Identify which cell holds the provided text, then report its [X, Y] central coordinate. 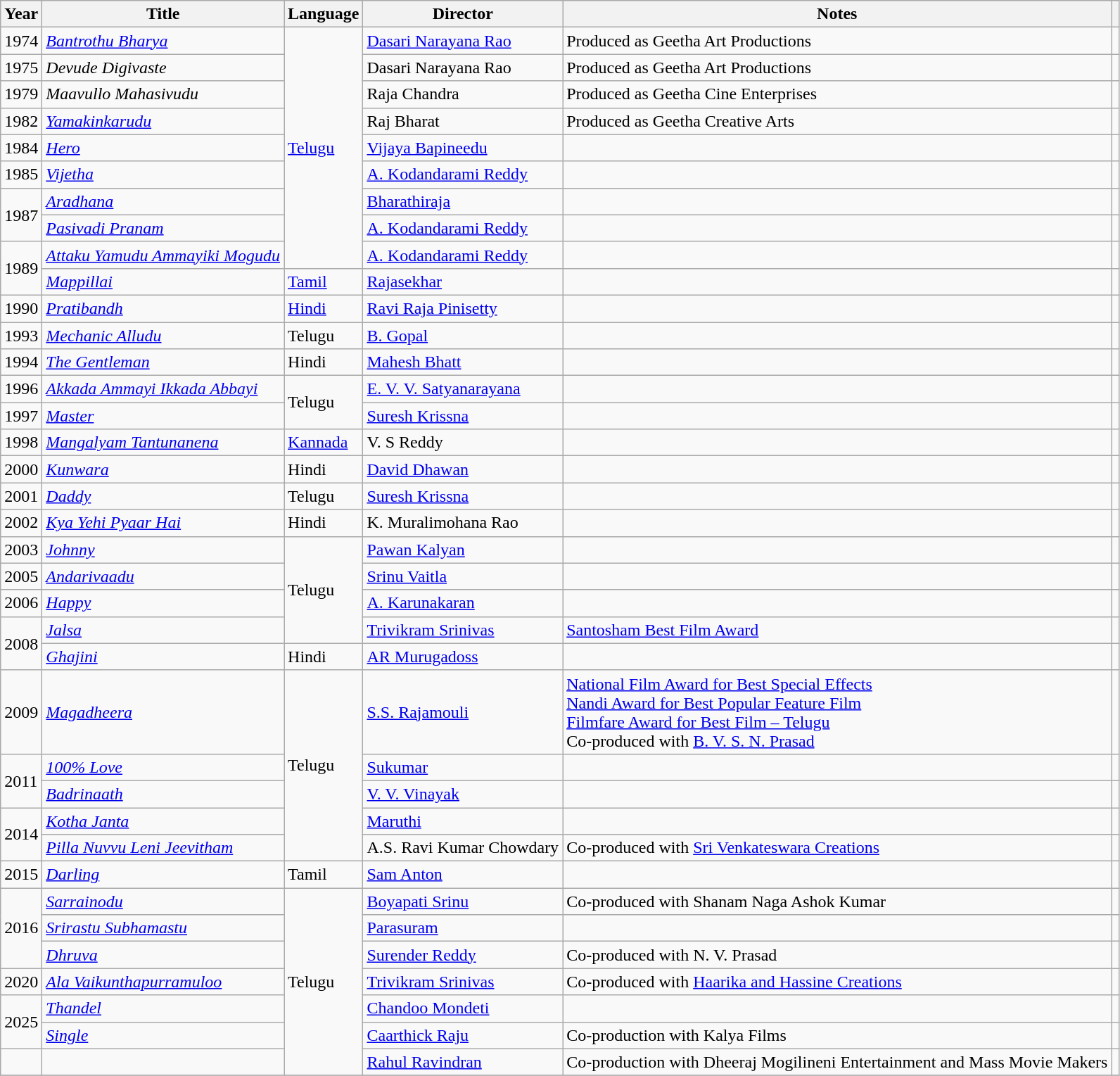
1989 [21, 268]
Vijetha [163, 175]
1982 [21, 121]
2015 [21, 875]
The Gentleman [163, 362]
1994 [21, 362]
1990 [21, 308]
Mahesh Bhatt [463, 362]
A. Karunakaran [463, 603]
Devude Digivaste [163, 68]
Surender Reddy [463, 955]
Srinu Vaitla [463, 576]
AR Murugadoss [463, 657]
Srirastu Subhamastu [163, 928]
Co-produced with Haarika and Hassine Creations [837, 982]
David Dhawan [463, 469]
1987 [21, 215]
Produced as Geetha Cine Enterprises [837, 94]
Andarivaadu [163, 576]
Hero [163, 148]
Produced as Geetha Creative Arts [837, 121]
V. V. Vinayak [463, 794]
Co-production with Kalya Films [837, 1035]
2020 [21, 982]
Raj Bharat [463, 121]
Jalsa [163, 630]
Pratibandh [163, 308]
Co-production with Dheeraj Mogilineni Entertainment and Mass Movie Makers [837, 1062]
Johnny [163, 550]
Maavullo Mahasivudu [163, 94]
Pilla Nuvvu Leni Jeevitham [163, 848]
Dhruva [163, 955]
1975 [21, 68]
2002 [21, 523]
1996 [21, 389]
Darling [163, 875]
Bantrothu Bharya [163, 41]
Sam Anton [463, 875]
Parasuram [463, 928]
Raja Chandra [463, 94]
Co-produced with Shanam Naga Ashok Kumar [837, 901]
Boyapati Srinu [463, 901]
2006 [21, 603]
Language [324, 14]
E. V. V. Satyanarayana [463, 389]
Kya Yehi Pyaar Hai [163, 523]
1979 [21, 94]
Single [163, 1035]
Aradhana [163, 201]
V. S Reddy [463, 443]
B. Gopal [463, 336]
2025 [21, 1022]
Yamakinkarudu [163, 121]
Kotha Janta [163, 821]
2000 [21, 469]
Co-produced with Sri Venkateswara Creations [837, 848]
Rahul Ravindran [463, 1062]
Year [21, 14]
Vijaya Bapineedu [463, 148]
2001 [21, 496]
1984 [21, 148]
Title [163, 14]
Magadheera [163, 712]
Director [463, 14]
Co-produced with N. V. Prasad [837, 955]
Master [163, 416]
Pawan Kalyan [463, 550]
1974 [21, 41]
Santosham Best Film Award [837, 630]
2008 [21, 643]
2016 [21, 928]
100% Love [163, 767]
Sukumar [463, 767]
S.S. Rajamouli [463, 712]
2005 [21, 576]
1993 [21, 336]
Daddy [163, 496]
Notes [837, 14]
2009 [21, 712]
Thandel [163, 1008]
2011 [21, 780]
Ghajini [163, 657]
Sarrainodu [163, 901]
Caarthick Raju [463, 1035]
Bharathiraja [463, 201]
Attaku Yamudu Ammayiki Mogudu [163, 255]
Happy [163, 603]
1997 [21, 416]
Badrinaath [163, 794]
A.S. Ravi Kumar Chowdary [463, 848]
Akkada Ammayi Ikkada Abbayi [163, 389]
Mappillai [163, 281]
Rajasekhar [463, 281]
Kunwara [163, 469]
Ala Vaikunthapurramuloo [163, 982]
Mechanic Alludu [163, 336]
Kannada [324, 443]
1998 [21, 443]
K. Muralimohana Rao [463, 523]
1985 [21, 175]
Chandoo Mondeti [463, 1008]
Maruthi [463, 821]
2014 [21, 835]
2003 [21, 550]
Pasivadi Pranam [163, 228]
Mangalyam Tantunanena [163, 443]
Ravi Raja Pinisetty [463, 308]
